Locate the cell with the specified text and output its [x, y] center coordinate. 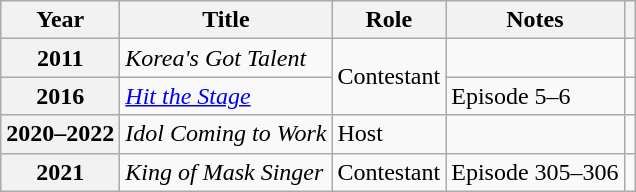
2016 [60, 96]
Host [389, 134]
Idol Coming to Work [226, 134]
Year [60, 20]
Episode 5–6 [535, 96]
Korea's Got Talent [226, 58]
2020–2022 [60, 134]
Notes [535, 20]
Title [226, 20]
Episode 305–306 [535, 172]
Hit the Stage [226, 96]
Role [389, 20]
2021 [60, 172]
2011 [60, 58]
King of Mask Singer [226, 172]
